Search for the cell housing the specified text and yield its (x, y) center coordinate. 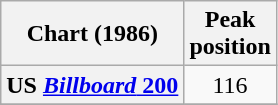
US Billboard 200 (92, 85)
Chart (1986) (92, 34)
Peakposition (230, 34)
116 (230, 85)
